For the text-containing cell, return its midpoint in (x, y) coordinate format. 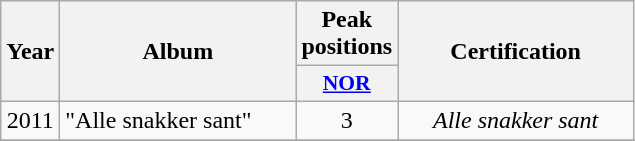
2011 (30, 120)
3 (347, 120)
"Alle snakker sant" (178, 120)
Certification (516, 52)
Year (30, 52)
NOR (347, 84)
Alle snakker sant (516, 120)
Album (178, 52)
Peak positions (347, 34)
